Extract the (x, y) coordinate from the center of the cell holding the provided text.  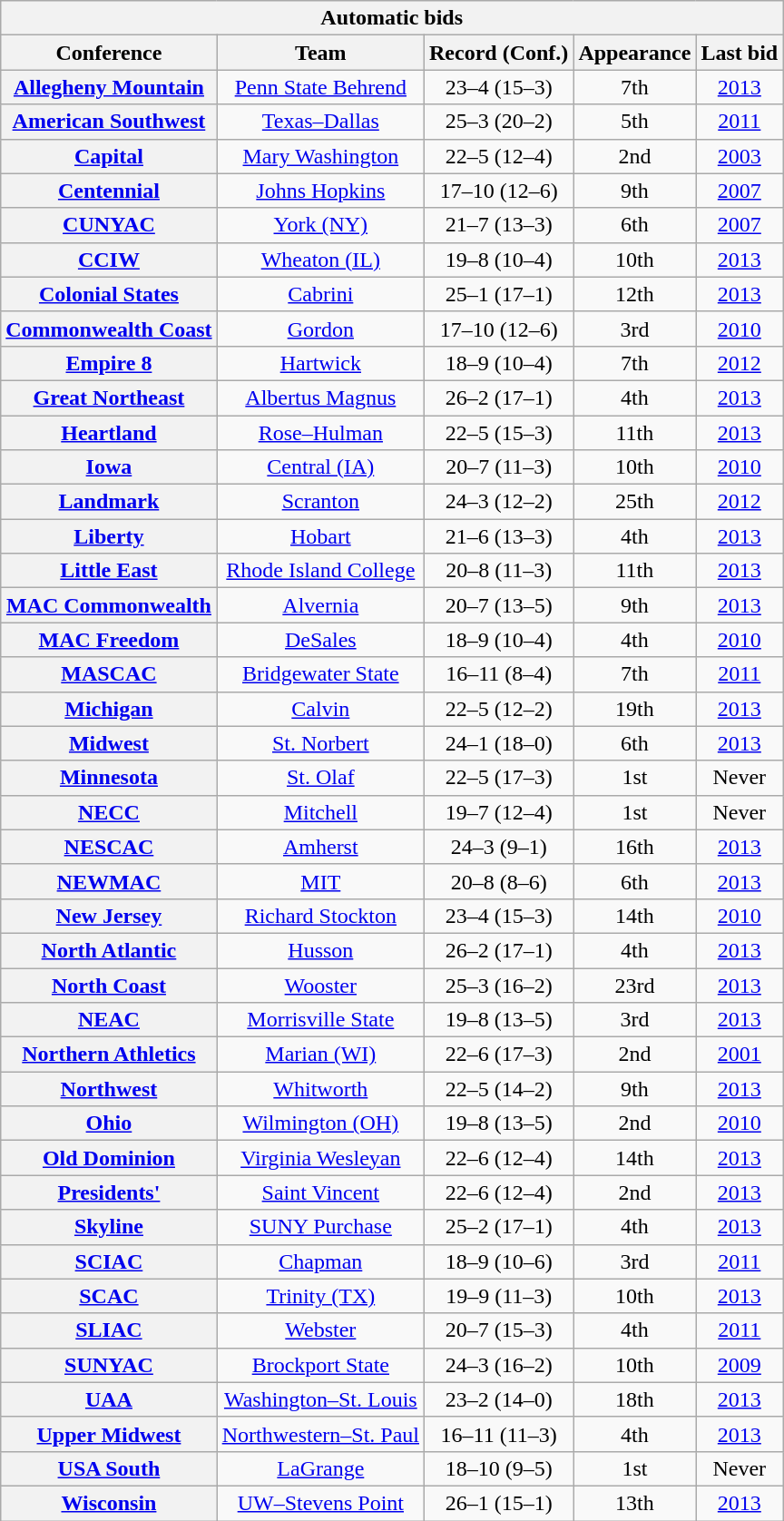
MAC Commonwealth (109, 605)
MAC Freedom (109, 640)
Liberty (109, 536)
20–7 (11–3) (499, 467)
UAA (109, 1399)
Morrisville State (320, 1020)
Little East (109, 571)
Automatic bids (392, 18)
DeSales (320, 640)
2009 (740, 1365)
Great Northeast (109, 397)
Midwest (109, 743)
25–2 (17–1) (499, 1227)
20–7 (13–5) (499, 605)
Brockport State (320, 1365)
19–7 (12–4) (499, 812)
25–3 (20–2) (499, 122)
Rose–Hulman (320, 433)
Webster (320, 1330)
Wheaton (IL) (320, 260)
Mary Washington (320, 156)
24–3 (9–1) (499, 847)
Centennial (109, 191)
Conference (109, 53)
LaGrange (320, 1468)
24–3 (12–2) (499, 502)
Bridgewater State (320, 674)
York (NY) (320, 225)
2003 (740, 156)
2001 (740, 1055)
24–1 (18–0) (499, 743)
16–11 (11–3) (499, 1434)
22–6 (17–3) (499, 1055)
Hobart (320, 536)
Alvernia (320, 605)
St. Olaf (320, 778)
Skyline (109, 1227)
Wilmington (OH) (320, 1124)
20–8 (11–3) (499, 571)
Whitworth (320, 1089)
16th (635, 847)
18th (635, 1399)
UW–Stevens Point (320, 1503)
CCIW (109, 260)
19–8 (10–4) (499, 260)
23–2 (14–0) (499, 1399)
21–6 (13–3) (499, 536)
Trinity (TX) (320, 1296)
Wisconsin (109, 1503)
22–5 (12–4) (499, 156)
USA South (109, 1468)
12th (635, 294)
Commonwealth Coast (109, 329)
25–3 (16–2) (499, 985)
Johns Hopkins (320, 191)
Colonial States (109, 294)
19–9 (11–3) (499, 1296)
Iowa (109, 467)
22–5 (15–3) (499, 433)
Allegheny Mountain (109, 87)
North Coast (109, 985)
St. Norbert (320, 743)
21–7 (13–3) (499, 225)
Gordon (320, 329)
Presidents' (109, 1192)
Ohio (109, 1124)
Wooster (320, 985)
SCIAC (109, 1261)
Penn State Behrend (320, 87)
MIT (320, 881)
26–1 (15–1) (499, 1503)
Amherst (320, 847)
Chapman (320, 1261)
CUNYAC (109, 225)
NEAC (109, 1020)
Hartwick (320, 363)
16–11 (8–4) (499, 674)
Upper Midwest (109, 1434)
18–9 (10–6) (499, 1261)
North Atlantic (109, 950)
Husson (320, 950)
13th (635, 1503)
Northwest (109, 1089)
New Jersey (109, 916)
Northern Athletics (109, 1055)
24–3 (16–2) (499, 1365)
Capital (109, 156)
Texas–Dallas (320, 122)
SCAC (109, 1296)
25th (635, 502)
NEWMAC (109, 881)
Washington–St. Louis (320, 1399)
Landmark (109, 502)
Calvin (320, 709)
Last bid (740, 53)
Rhode Island College (320, 571)
SUNY Purchase (320, 1227)
Central (IA) (320, 467)
22–5 (14–2) (499, 1089)
SLIAC (109, 1330)
Appearance (635, 53)
NESCAC (109, 847)
Empire 8 (109, 363)
Saint Vincent (320, 1192)
5th (635, 122)
SUNYAC (109, 1365)
Cabrini (320, 294)
20–7 (15–3) (499, 1330)
Northwestern–St. Paul (320, 1434)
Mitchell (320, 812)
25–1 (17–1) (499, 294)
Richard Stockton (320, 916)
19th (635, 709)
Record (Conf.) (499, 53)
22–5 (17–3) (499, 778)
Old Dominion (109, 1158)
MASCAC (109, 674)
Scranton (320, 502)
Virginia Wesleyan (320, 1158)
American Southwest (109, 122)
Team (320, 53)
23rd (635, 985)
Minnesota (109, 778)
Heartland (109, 433)
Michigan (109, 709)
Albertus Magnus (320, 397)
NECC (109, 812)
Marian (WI) (320, 1055)
18–10 (9–5) (499, 1468)
22–5 (12–2) (499, 709)
20–8 (8–6) (499, 881)
